Pinpoint the cell where the given text exists, returning its (X, Y) midpoint coordinate. 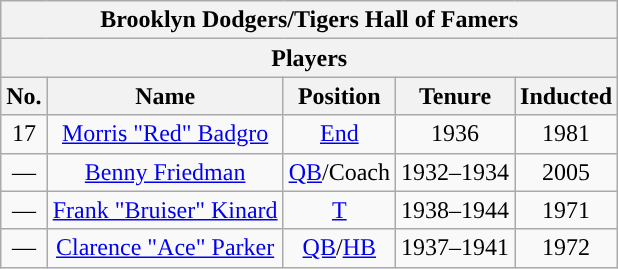
1932–1934 (456, 172)
Position (339, 96)
Frank "Bruiser" Kinard (165, 210)
No. (24, 96)
1938–1944 (456, 210)
Inducted (566, 96)
1936 (456, 134)
1981 (566, 134)
End (339, 134)
Name (165, 96)
1937–1941 (456, 248)
Benny Friedman (165, 172)
QB/Coach (339, 172)
2005 (566, 172)
Tenure (456, 96)
T (339, 210)
Brooklyn Dodgers/Tigers Hall of Famers (310, 20)
Morris "Red" Badgro (165, 134)
Players (310, 58)
QB/HB (339, 248)
Clarence "Ace" Parker (165, 248)
1972 (566, 248)
17 (24, 134)
1971 (566, 210)
